From the cell containing the given text, extract its center point as (x, y) coordinate. 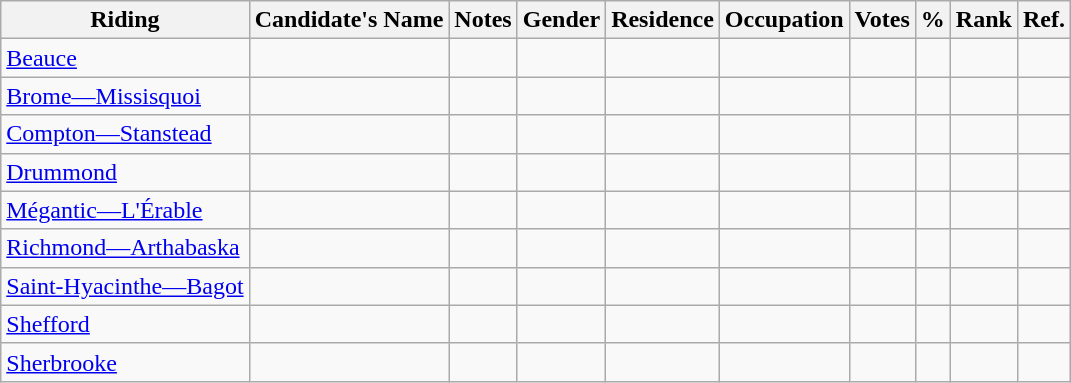
Rank (984, 20)
% (932, 20)
Brome—Missisquoi (125, 96)
Drummond (125, 172)
Votes (882, 20)
Candidate's Name (349, 20)
Ref. (1044, 20)
Beauce (125, 58)
Saint-Hyacinthe—Bagot (125, 286)
Gender (561, 20)
Richmond—Arthabaska (125, 248)
Mégantic—L'Érable (125, 210)
Sherbrooke (125, 362)
Shefford (125, 324)
Occupation (784, 20)
Compton—Stanstead (125, 134)
Riding (125, 20)
Notes (483, 20)
Residence (663, 20)
